Return (x, y) of the center of cell containing provided text 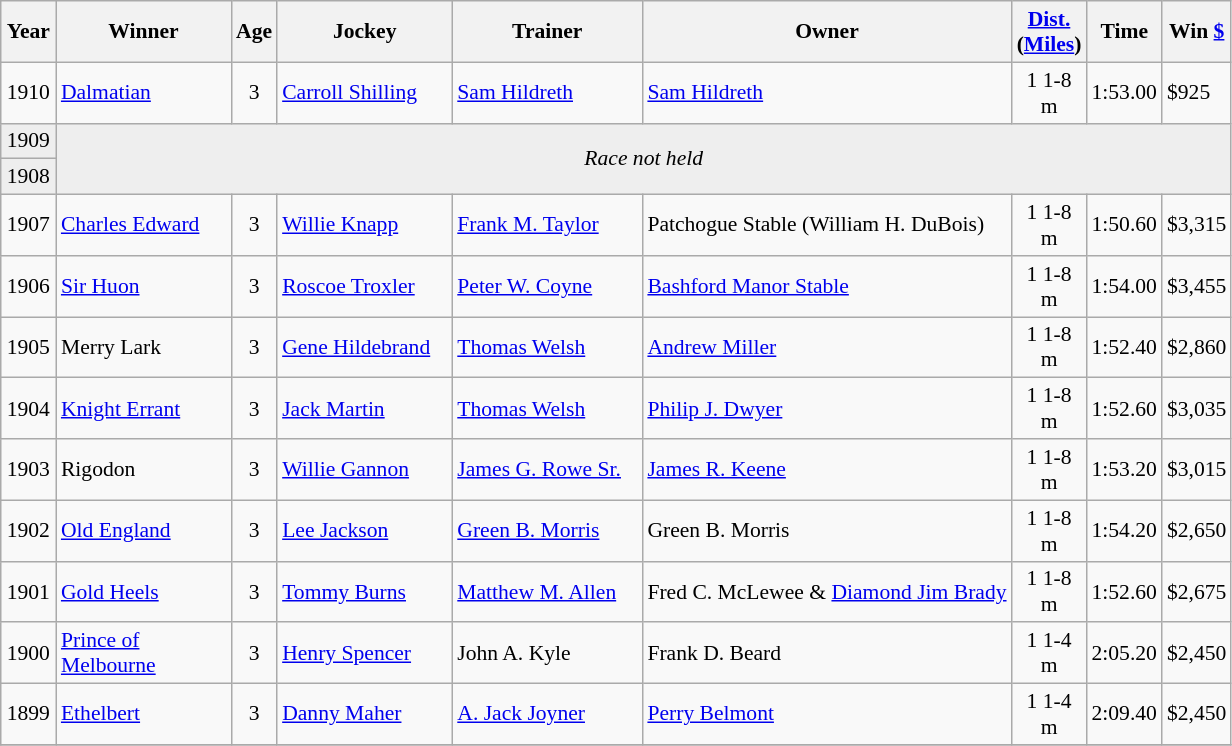
1903 (28, 470)
Willie Gannon (364, 470)
$2,650 (1196, 530)
Willie Knapp (364, 226)
Trainer (547, 32)
Gene Hildebrand (364, 348)
1906 (28, 286)
1910 (28, 92)
Matthew M. Allen (547, 592)
1:54.20 (1124, 530)
James R. Keene (826, 470)
$2,860 (1196, 348)
Lee Jackson (364, 530)
1:54.00 (1124, 286)
Old England (144, 530)
Fred C. McLewee & Diamond Jim Brady (826, 592)
Knight Errant (144, 408)
Sir Huon (144, 286)
Perry Belmont (826, 714)
1905 (28, 348)
Year (28, 32)
1:53.20 (1124, 470)
Carroll Shilling (364, 92)
1907 (28, 226)
Jack Martin (364, 408)
Race not held (644, 158)
John A. Kyle (547, 654)
Dist. (Miles) (1050, 32)
$3,455 (1196, 286)
1901 (28, 592)
1:53.00 (1124, 92)
$3,315 (1196, 226)
1904 (28, 408)
Prince of Melbourne (144, 654)
Andrew Miller (826, 348)
Charles Edward (144, 226)
A. Jack Joyner (547, 714)
Henry Spencer (364, 654)
Frank M. Taylor (547, 226)
Patchogue Stable (William H. DuBois) (826, 226)
Rigodon (144, 470)
$3,015 (1196, 470)
Philip J. Dwyer (826, 408)
Winner (144, 32)
1909 (28, 141)
James G. Rowe Sr. (547, 470)
Gold Heels (144, 592)
1:52.40 (1124, 348)
1902 (28, 530)
Time (1124, 32)
Jockey (364, 32)
Ethelbert (144, 714)
Merry Lark (144, 348)
2:09.40 (1124, 714)
Roscoe Troxler (364, 286)
2:05.20 (1124, 654)
Tommy Burns (364, 592)
Owner (826, 32)
Bashford Manor Stable (826, 286)
1900 (28, 654)
Win $ (1196, 32)
$3,035 (1196, 408)
1899 (28, 714)
Dalmatian (144, 92)
1908 (28, 177)
Danny Maher (364, 714)
Peter W. Coyne (547, 286)
Age (254, 32)
Frank D. Beard (826, 654)
$925 (1196, 92)
1:50.60 (1124, 226)
$2,675 (1196, 592)
